From the cell containing the given text, extract its center point as (x, y) coordinate. 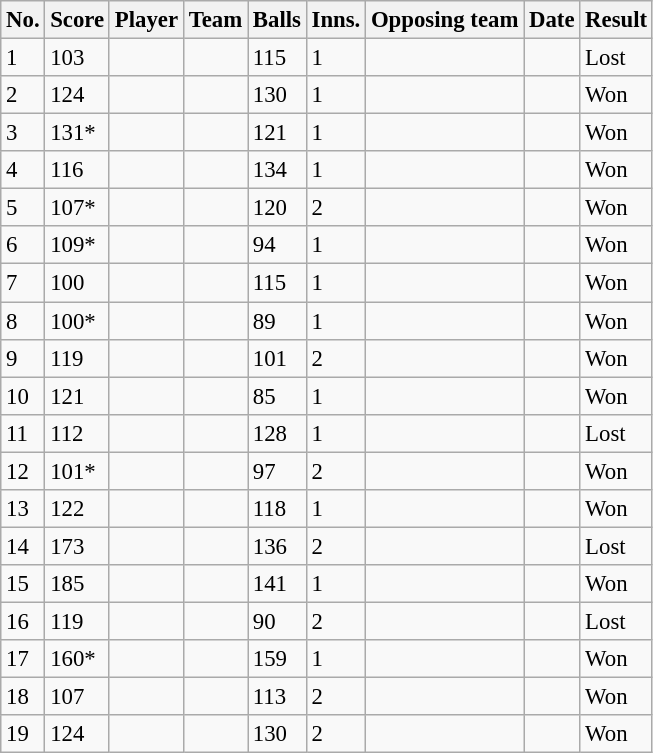
18 (23, 697)
101 (278, 358)
9 (23, 358)
Result (616, 20)
Player (146, 20)
94 (278, 245)
97 (278, 471)
Inns. (336, 20)
131* (78, 133)
No. (23, 20)
173 (78, 546)
120 (278, 208)
116 (78, 170)
160* (78, 659)
13 (23, 509)
109* (78, 245)
113 (278, 697)
107 (78, 697)
17 (23, 659)
141 (278, 584)
19 (23, 734)
89 (278, 321)
118 (278, 509)
7 (23, 283)
100* (78, 321)
85 (278, 396)
185 (78, 584)
136 (278, 546)
Date (552, 20)
100 (78, 283)
4 (23, 170)
11 (23, 433)
101* (78, 471)
Score (78, 20)
3 (23, 133)
128 (278, 433)
159 (278, 659)
15 (23, 584)
Balls (278, 20)
12 (23, 471)
8 (23, 321)
16 (23, 621)
Team (215, 20)
6 (23, 245)
10 (23, 396)
90 (278, 621)
103 (78, 58)
134 (278, 170)
Opposing team (445, 20)
5 (23, 208)
112 (78, 433)
107* (78, 208)
14 (23, 546)
122 (78, 509)
